Find where the given text appears and provide that cell's center as (x, y) coordinate. 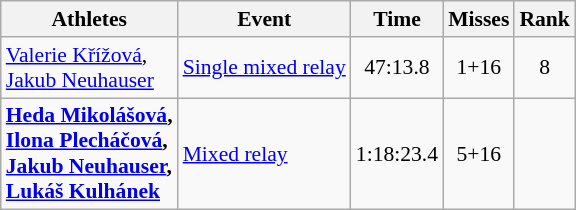
1:18:23.4 (397, 154)
Misses (478, 19)
Event (264, 19)
1+16 (478, 68)
Time (397, 19)
Athletes (90, 19)
5+16 (478, 154)
Single mixed relay (264, 68)
8 (544, 68)
Valerie Křížová,Jakub Neuhauser (90, 68)
Rank (544, 19)
Mixed relay (264, 154)
Heda Mikolášová,Ilona Plecháčová,Jakub Neuhauser,Lukáš Kulhánek (90, 154)
47:13.8 (397, 68)
